Extract the (x, y) coordinate from the center of the cell holding the provided text.  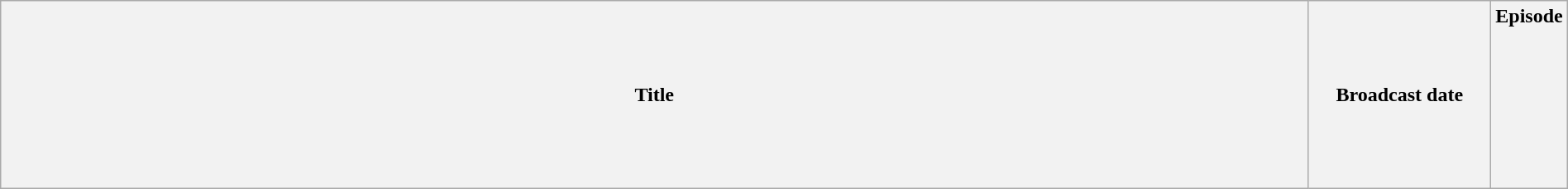
Broadcast date (1399, 94)
Episode (1529, 94)
Title (655, 94)
